For the text-containing cell, return its midpoint in [x, y] coordinate format. 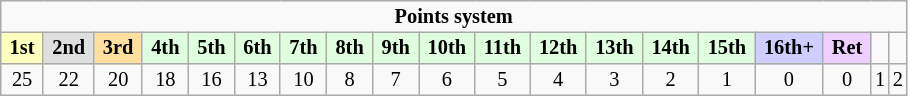
10th [447, 48]
10 [303, 80]
13th [614, 48]
25 [22, 80]
6 [447, 80]
4 [558, 80]
8 [350, 80]
22 [68, 80]
5 [502, 80]
18 [165, 80]
11th [502, 48]
7 [396, 80]
1st [22, 48]
15th [727, 48]
14th [671, 48]
6th [257, 48]
Ret [847, 48]
3rd [118, 48]
16th+ [789, 48]
4th [165, 48]
7th [303, 48]
9th [396, 48]
2nd [68, 48]
16 [211, 80]
20 [118, 80]
5th [211, 48]
12th [558, 48]
13 [257, 80]
8th [350, 48]
Points system [454, 17]
3 [614, 80]
